From the cell containing the given text, extract its center point as [X, Y] coordinate. 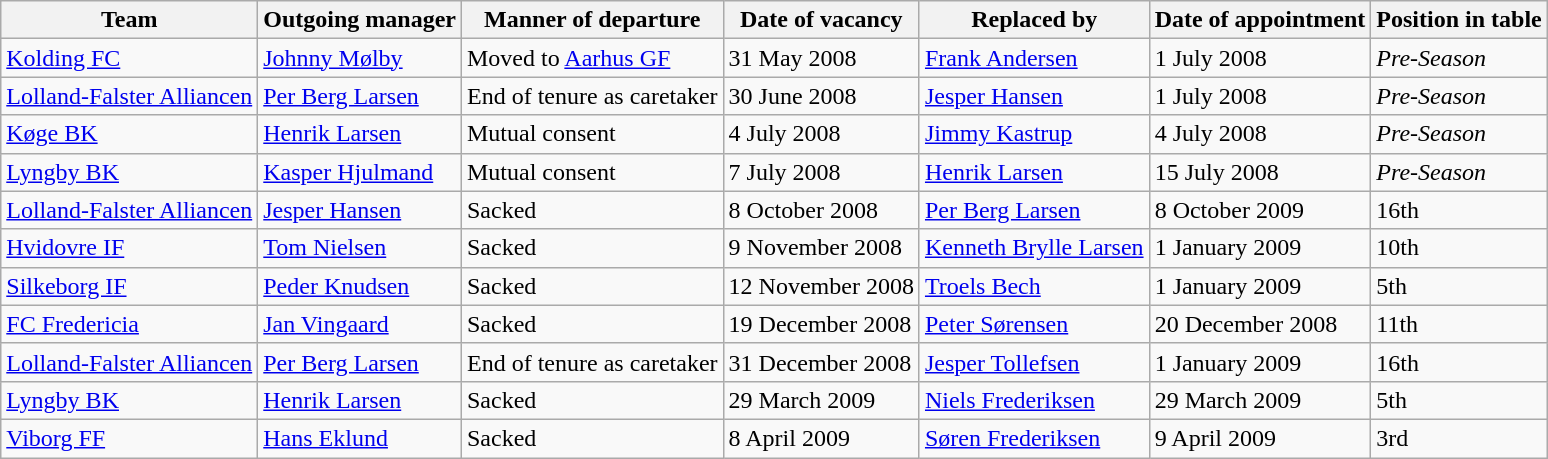
Date of vacancy [821, 20]
19 December 2008 [821, 324]
Hvidovre IF [130, 248]
3rd [1459, 438]
Jimmy Kastrup [1034, 134]
Kolding FC [130, 58]
Outgoing manager [360, 20]
Jesper Tollefsen [1034, 362]
Kenneth Brylle Larsen [1034, 248]
10th [1459, 248]
8 April 2009 [821, 438]
Hans Eklund [360, 438]
31 December 2008 [821, 362]
15 July 2008 [1260, 172]
Manner of departure [592, 20]
20 December 2008 [1260, 324]
Jan Vingaard [360, 324]
Kasper Hjulmand [360, 172]
9 April 2009 [1260, 438]
Peter Sørensen [1034, 324]
Silkeborg IF [130, 286]
Tom Nielsen [360, 248]
Replaced by [1034, 20]
12 November 2008 [821, 286]
Troels Bech [1034, 286]
FC Fredericia [130, 324]
Frank Andersen [1034, 58]
Johnny Mølby [360, 58]
Team [130, 20]
30 June 2008 [821, 96]
Viborg FF [130, 438]
7 July 2008 [821, 172]
9 November 2008 [821, 248]
8 October 2009 [1260, 210]
Moved to Aarhus GF [592, 58]
Peder Knudsen [360, 286]
Køge BK [130, 134]
8 October 2008 [821, 210]
Søren Frederiksen [1034, 438]
Date of appointment [1260, 20]
Niels Frederiksen [1034, 400]
31 May 2008 [821, 58]
11th [1459, 324]
Position in table [1459, 20]
